Search for the cell housing the specified text and yield its [X, Y] center coordinate. 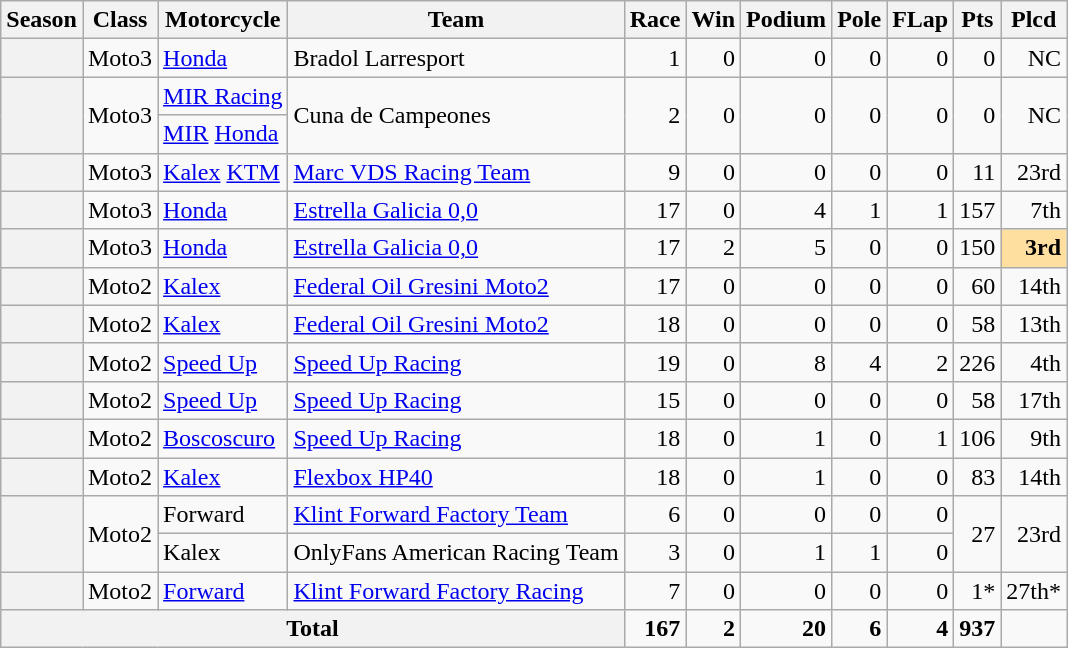
MIR Racing [223, 96]
Motorcycle [223, 20]
Podium [786, 20]
83 [978, 477]
Race [655, 20]
167 [655, 629]
Cuna de Campeones [456, 115]
157 [978, 210]
27th* [1034, 591]
OnlyFans American Racing Team [456, 553]
27 [978, 534]
19 [655, 362]
9th [1034, 438]
Team [456, 20]
Kalex KTM [223, 172]
13th [1034, 324]
60 [978, 286]
106 [978, 438]
Class [120, 20]
Marc VDS Racing Team [456, 172]
4th [1034, 362]
3rd [1034, 248]
7th [1034, 210]
5 [786, 248]
Flexbox HP40 [456, 477]
Boscoscuro [223, 438]
3 [655, 553]
150 [978, 248]
FLap [920, 20]
Total [312, 629]
11 [978, 172]
226 [978, 362]
1* [978, 591]
Season [42, 20]
Pole [860, 20]
17th [1034, 400]
937 [978, 629]
MIR Honda [223, 134]
Klint Forward Factory Team [456, 515]
Win [714, 20]
Plcd [1034, 20]
15 [655, 400]
20 [786, 629]
Bradol Larresport [456, 58]
Pts [978, 20]
8 [786, 362]
7 [655, 591]
Klint Forward Factory Racing [456, 591]
9 [655, 172]
